Search for the cell housing the specified text and yield its [x, y] center coordinate. 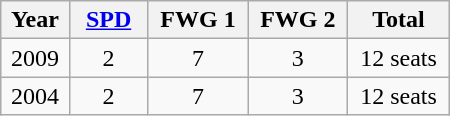
2004 [35, 96]
SPD [108, 20]
FWG 1 [198, 20]
2009 [35, 58]
Year [35, 20]
Total [398, 20]
FWG 2 [298, 20]
